Identify which cell holds the provided text, then report its (x, y) central coordinate. 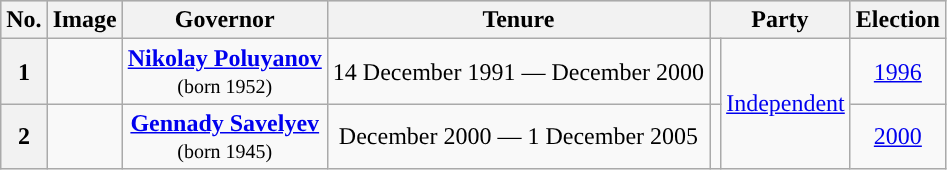
1 (24, 72)
2 (24, 136)
2000 (898, 136)
1996 (898, 72)
Gennady Savelyev(born 1945) (224, 136)
Governor (224, 20)
Election (898, 20)
Party (780, 20)
December 2000 — 1 December 2005 (518, 136)
Image (84, 20)
No. (24, 20)
14 December 1991 — December 2000 (518, 72)
Nikolay Poluyanov(born 1952) (224, 72)
Tenure (518, 20)
Independent (786, 104)
